Output the [x, y] coordinate of the center of the cell containing the given text.  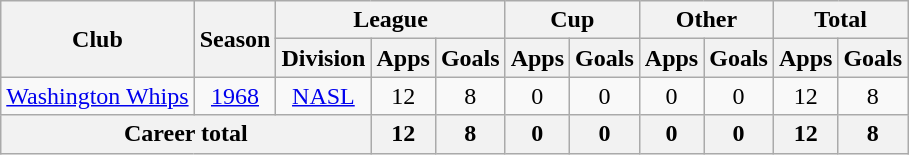
Cup [572, 20]
Season [235, 39]
Other [706, 20]
Washington Whips [98, 96]
Club [98, 39]
Division [324, 58]
NASL [324, 96]
League [390, 20]
1968 [235, 96]
Career total [186, 134]
Total [840, 20]
